Capture the cell that displays the provided text and extract its (X, Y) central coordinate. 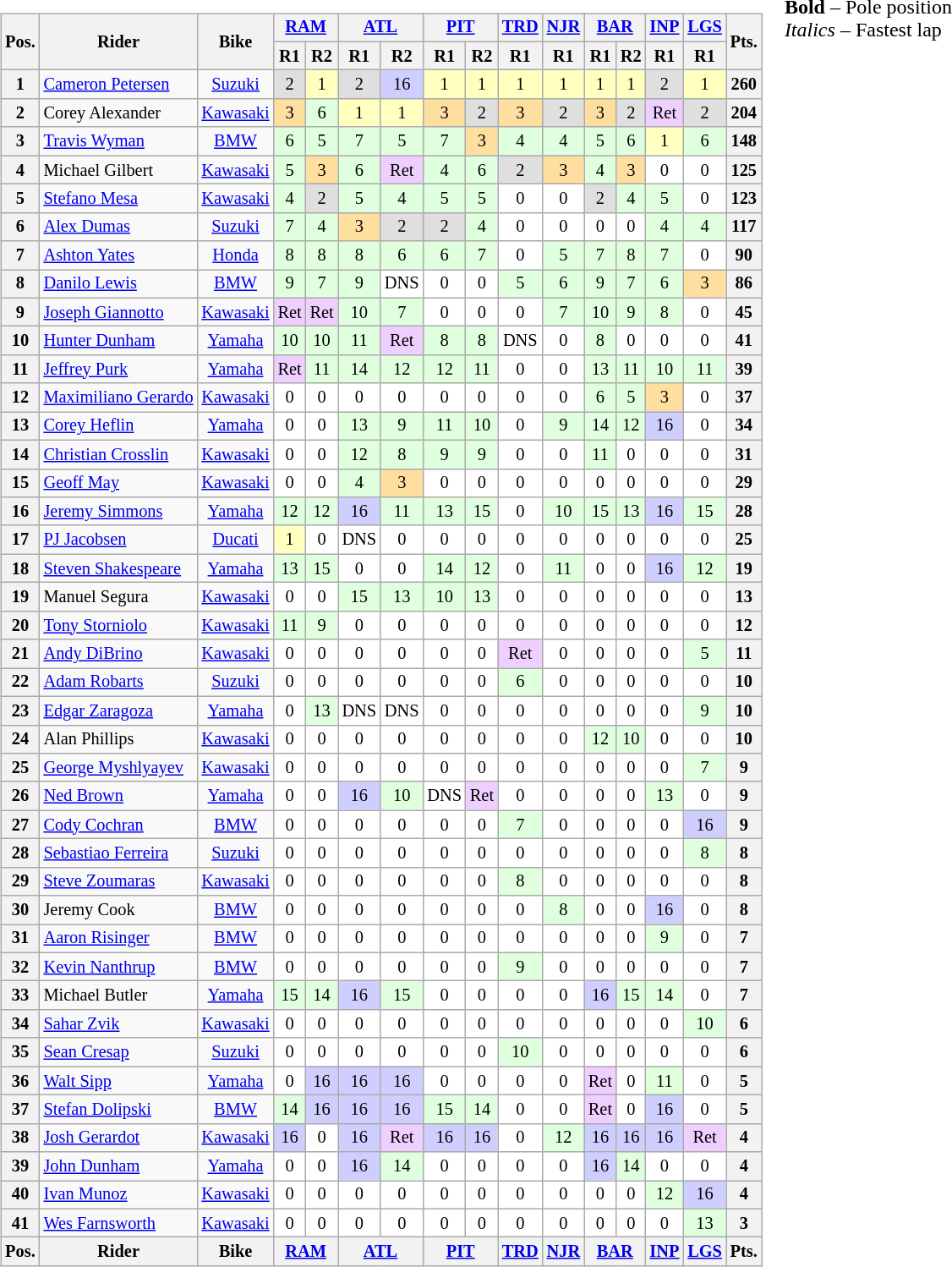
Jeremy Cook (118, 910)
38 (20, 1138)
45 (744, 312)
Aaron Risinger (118, 939)
260 (744, 85)
90 (744, 255)
Hunter Dunham (118, 341)
John Dunham (118, 1166)
21 (20, 654)
Adam Robarts (118, 683)
Kevin Nanthrup (118, 967)
30 (20, 910)
Sahar Zvik (118, 1024)
Ducati (235, 540)
32 (20, 967)
Corey Alexander (118, 113)
117 (744, 227)
Geoff May (118, 483)
33 (20, 995)
36 (20, 1081)
Stefan Dolipski (118, 1110)
Alan Phillips (118, 739)
Cody Cochran (118, 825)
Wes Farnsworth (118, 1223)
Christian Crosslin (118, 454)
123 (744, 199)
PJ Jacobsen (118, 540)
17 (20, 540)
Alex Dumas (118, 227)
Jeffrey Purk (118, 370)
Maximiliano Gerardo (118, 398)
Josh Gerardot (118, 1138)
204 (744, 113)
Jeremy Simmons (118, 512)
Honda (235, 255)
Tony Storniolo (118, 625)
Edgar Zaragoza (118, 710)
Steven Shakespeare (118, 568)
Sean Cresap (118, 1052)
86 (744, 284)
Corey Heflin (118, 426)
24 (20, 739)
Michael Gilbert (118, 170)
Manuel Segura (118, 597)
18 (20, 568)
26 (20, 796)
40 (20, 1195)
Travis Wyman (118, 141)
Danilo Lewis (118, 284)
Andy DiBrino (118, 654)
23 (20, 710)
22 (20, 683)
148 (744, 141)
Ivan Munoz (118, 1195)
Walt Sipp (118, 1081)
125 (744, 170)
27 (20, 825)
Michael Butler (118, 995)
George Myshlyayev (118, 768)
Stefano Mesa (118, 199)
Joseph Giannotto (118, 312)
20 (20, 625)
Cameron Petersen (118, 85)
Ashton Yates (118, 255)
Ned Brown (118, 796)
Sebastiao Ferreira (118, 853)
35 (20, 1052)
Steve Zoumaras (118, 881)
